Locate the cell with the specified text and output its (x, y) center coordinate. 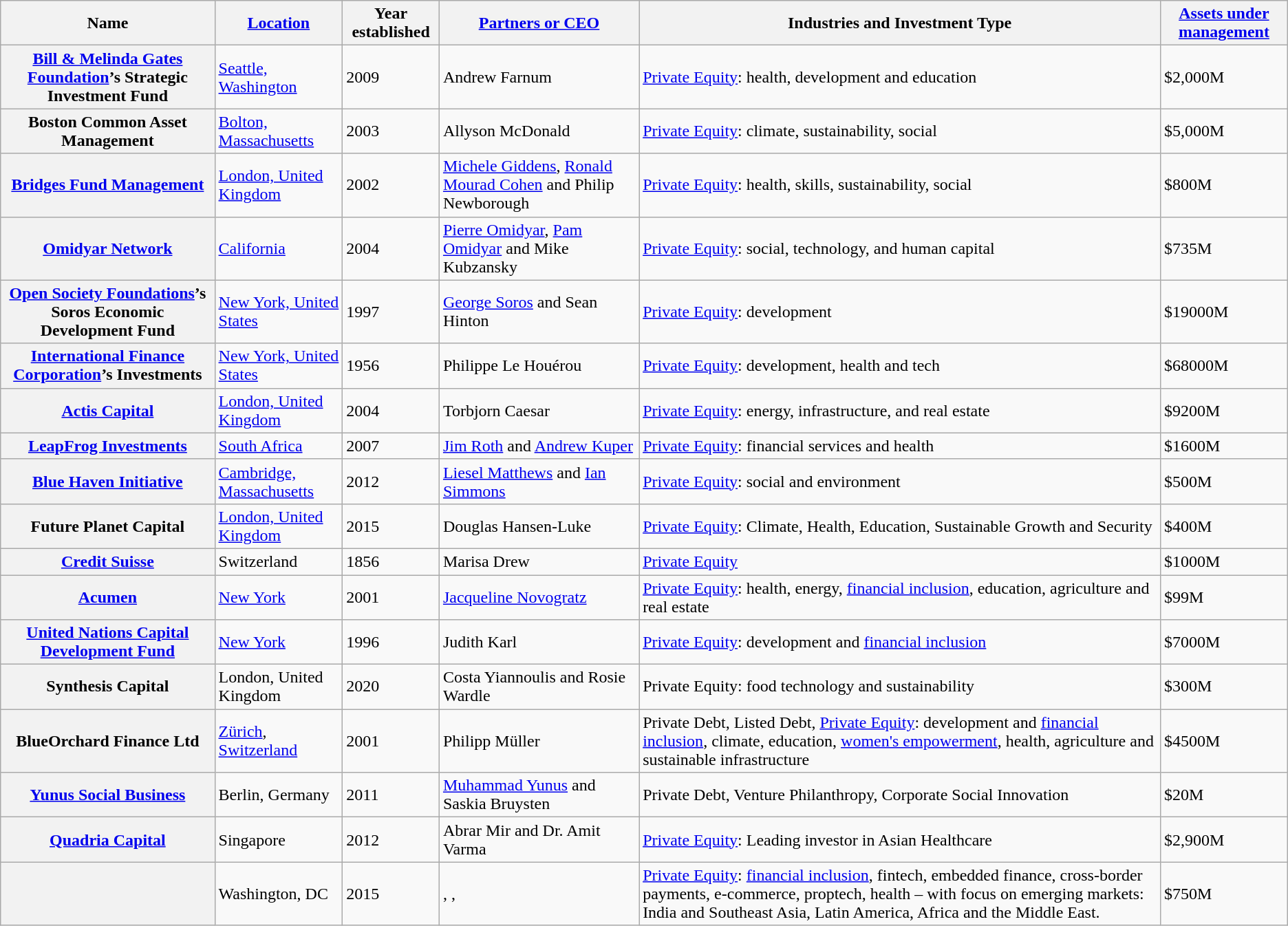
, , (539, 894)
Private Equity: food technology and sustainability (900, 687)
Private Equity: development, health and tech (900, 366)
Jim Roth and Andrew Kuper (539, 446)
Private Equity: Climate, Health, Education, Sustainable Growth and Security (900, 526)
Quadria Capital (107, 839)
Acumen (107, 597)
Liesel Matthews and Ian Simmons (539, 482)
$20M (1225, 795)
Omidyar Network (107, 248)
Philippe Le Houérou (539, 366)
Assets under management (1225, 23)
$1600M (1225, 446)
2007 (391, 446)
$9200M (1225, 410)
Private Equity: Leading investor in Asian Healthcare (900, 839)
Bolton, Massachusetts (279, 131)
Private Equity: social, technology, and human capital (900, 248)
Zürich, Switzerland (279, 741)
Michele Giddens, Ronald Mourad Cohen and Philip Newborough (539, 185)
Marisa Drew (539, 561)
Year established (391, 23)
Costa Yiannoulis and Rosie Wardle (539, 687)
Location (279, 23)
Partners or CEO (539, 23)
Synthesis Capital (107, 687)
Private Equity: social and environment (900, 482)
1996 (391, 643)
$750M (1225, 894)
Bill & Melinda Gates Foundation’s Strategic Investment Fund (107, 77)
Yunus Social Business (107, 795)
Industries and Investment Type (900, 23)
Private Equity: health, development and education (900, 77)
$300M (1225, 687)
Douglas Hansen-Luke (539, 526)
Blue Haven Initiative (107, 482)
Bridges Fund Management (107, 185)
Private Equity: health, energy, financial inclusion, education, agriculture and real estate (900, 597)
$400M (1225, 526)
Andrew Farnum (539, 77)
Future Planet Capital (107, 526)
$800M (1225, 185)
Pierre Omidyar, Pam Omidyar and Mike Kubzansky (539, 248)
Judith Karl (539, 643)
Private Equity: development and financial inclusion (900, 643)
Credit Suisse (107, 561)
Washington, DC (279, 894)
Switzerland (279, 561)
2002 (391, 185)
Name (107, 23)
$19000M (1225, 312)
2009 (391, 77)
George Soros and Sean Hinton (539, 312)
Private Equity (900, 561)
$2,900M (1225, 839)
$68000M (1225, 366)
Philipp Müller (539, 741)
1856 (391, 561)
BlueOrchard Finance Ltd (107, 741)
LeapFrog Investments (107, 446)
Cambridge, Massachusetts (279, 482)
Singapore (279, 839)
$1000M (1225, 561)
Open Society Foundations’s Soros Economic Development Fund (107, 312)
Torbjorn Caesar (539, 410)
Allyson McDonald (539, 131)
Actis Capital (107, 410)
Seattle, Washington (279, 77)
Private Equity: climate, sustainability, social (900, 131)
$5,000M (1225, 131)
Private Equity: energy, infrastructure, and real estate (900, 410)
Jacqueline Novogratz (539, 597)
Private Equity: financial services and health (900, 446)
International Finance Corporation’s Investments (107, 366)
$4500M (1225, 741)
Private Debt, Venture Philanthropy, Corporate Social Innovation (900, 795)
$2,000M (1225, 77)
California (279, 248)
Private Equity: health, skills, sustainability, social (900, 185)
South Africa (279, 446)
$7000M (1225, 643)
2011 (391, 795)
Private Equity: development (900, 312)
United Nations Capital Development Fund (107, 643)
Abrar Mir and Dr. Amit Varma (539, 839)
1997 (391, 312)
Berlin, Germany (279, 795)
2020 (391, 687)
2003 (391, 131)
Muhammad Yunus and Saskia Bruysten (539, 795)
Boston Common Asset Management (107, 131)
1956 (391, 366)
$500M (1225, 482)
$99M (1225, 597)
$735M (1225, 248)
